Search for the cell housing the specified text and yield its [x, y] center coordinate. 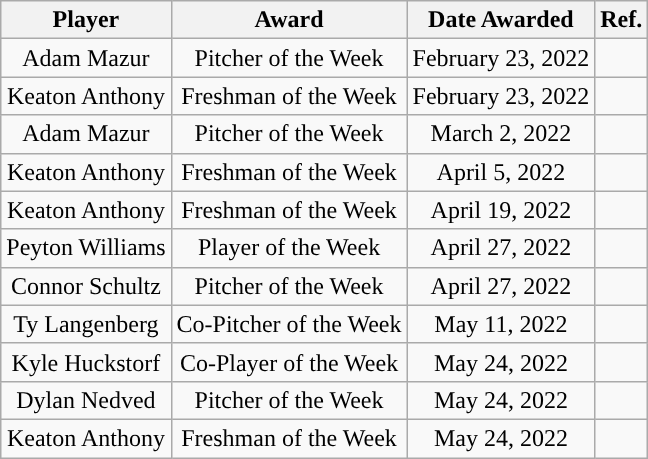
Player [86, 20]
April 5, 2022 [501, 172]
Dylan Nedved [86, 400]
Connor Schultz [86, 286]
Co-Pitcher of the Week [289, 324]
Date Awarded [501, 20]
Co-Player of the Week [289, 362]
Ty Langenberg [86, 324]
Ref. [622, 20]
May 11, 2022 [501, 324]
Award [289, 20]
March 2, 2022 [501, 134]
Player of the Week [289, 248]
Peyton Williams [86, 248]
April 19, 2022 [501, 210]
Kyle Huckstorf [86, 362]
